Locate the cell with the specified text and output its (X, Y) center coordinate. 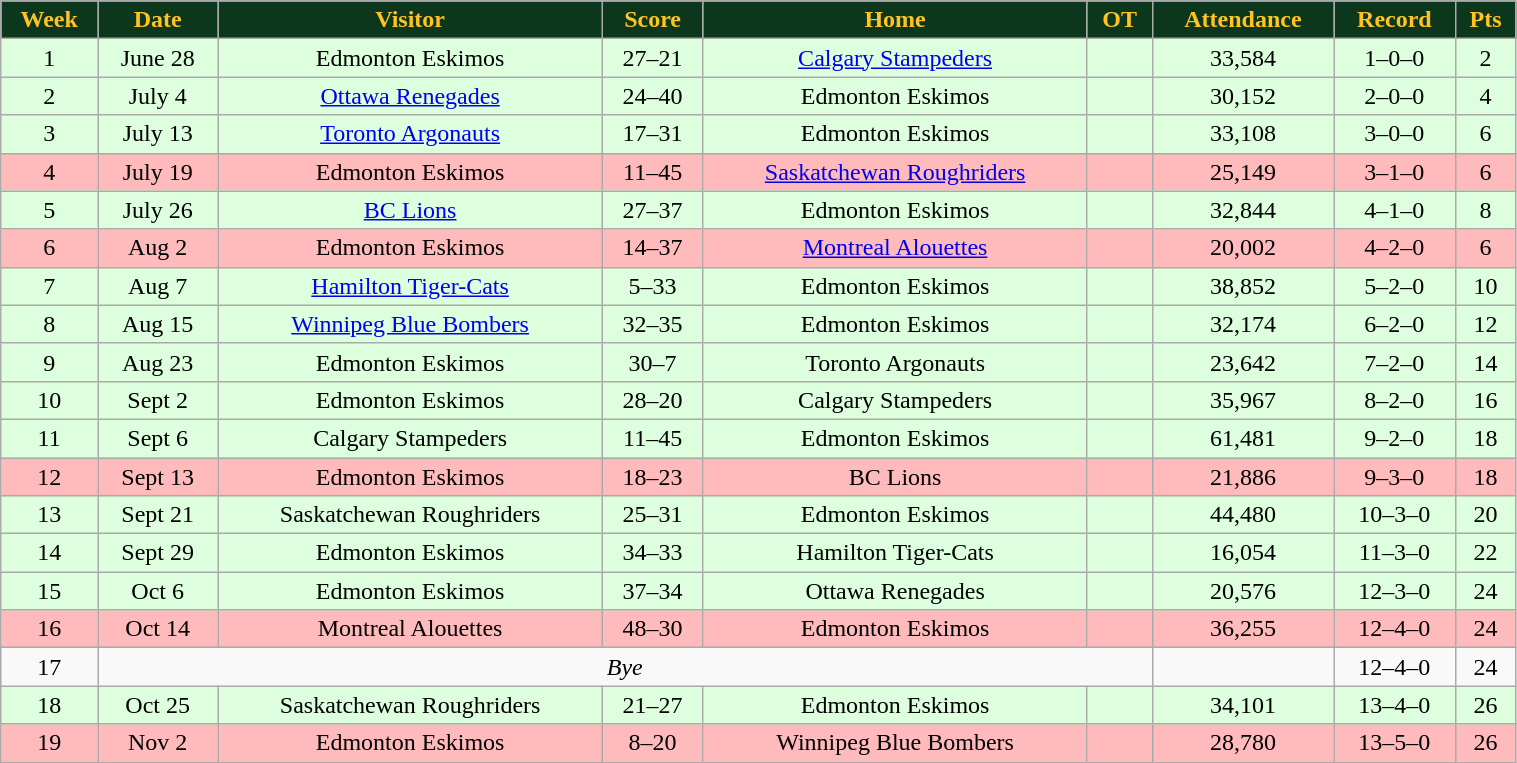
32–35 (652, 324)
28,780 (1243, 743)
1 (50, 58)
7 (50, 286)
14–37 (652, 248)
Week (50, 20)
5–2–0 (1394, 286)
44,480 (1243, 515)
July 19 (158, 172)
15 (50, 591)
34–33 (652, 553)
27–37 (652, 210)
Oct 6 (158, 591)
3–1–0 (1394, 172)
Sept 29 (158, 553)
17–31 (652, 134)
21,886 (1243, 477)
21–27 (652, 705)
Oct 25 (158, 705)
Record (1394, 20)
Date (158, 20)
10–3–0 (1394, 515)
33,108 (1243, 134)
July 26 (158, 210)
6–2–0 (1394, 324)
11–3–0 (1394, 553)
Score (652, 20)
Bye (626, 667)
5 (50, 210)
Aug 15 (158, 324)
July 4 (158, 96)
8–2–0 (1394, 400)
13–4–0 (1394, 705)
Pts (1486, 20)
33,584 (1243, 58)
Visitor (410, 20)
4–1–0 (1394, 210)
22 (1486, 553)
OT (1120, 20)
13 (50, 515)
30–7 (652, 362)
Attendance (1243, 20)
Aug 23 (158, 362)
13–5–0 (1394, 743)
4–2–0 (1394, 248)
Sept 6 (158, 438)
25,149 (1243, 172)
28–20 (652, 400)
32,844 (1243, 210)
30,152 (1243, 96)
61,481 (1243, 438)
9–3–0 (1394, 477)
Nov 2 (158, 743)
32,174 (1243, 324)
20 (1486, 515)
37–34 (652, 591)
38,852 (1243, 286)
48–30 (652, 629)
Sept 21 (158, 515)
3–0–0 (1394, 134)
Aug 2 (158, 248)
12–3–0 (1394, 591)
11 (50, 438)
18–23 (652, 477)
35,967 (1243, 400)
8–20 (652, 743)
June 28 (158, 58)
20,002 (1243, 248)
16,054 (1243, 553)
25–31 (652, 515)
7–2–0 (1394, 362)
20,576 (1243, 591)
3 (50, 134)
34,101 (1243, 705)
27–21 (652, 58)
1–0–0 (1394, 58)
9 (50, 362)
23,642 (1243, 362)
Oct 14 (158, 629)
24–40 (652, 96)
9–2–0 (1394, 438)
2–0–0 (1394, 96)
19 (50, 743)
Aug 7 (158, 286)
Sept 13 (158, 477)
July 13 (158, 134)
Sept 2 (158, 400)
17 (50, 667)
5–33 (652, 286)
Home (895, 20)
36,255 (1243, 629)
